Detect which cell encompasses the target text, then output its [x, y] center coordinate. 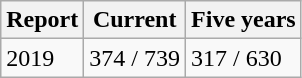
Report [42, 20]
Current [135, 20]
Five years [244, 20]
317 / 630 [244, 58]
374 / 739 [135, 58]
2019 [42, 58]
